Extract the (x, y) coordinate from the center of the cell holding the provided text.  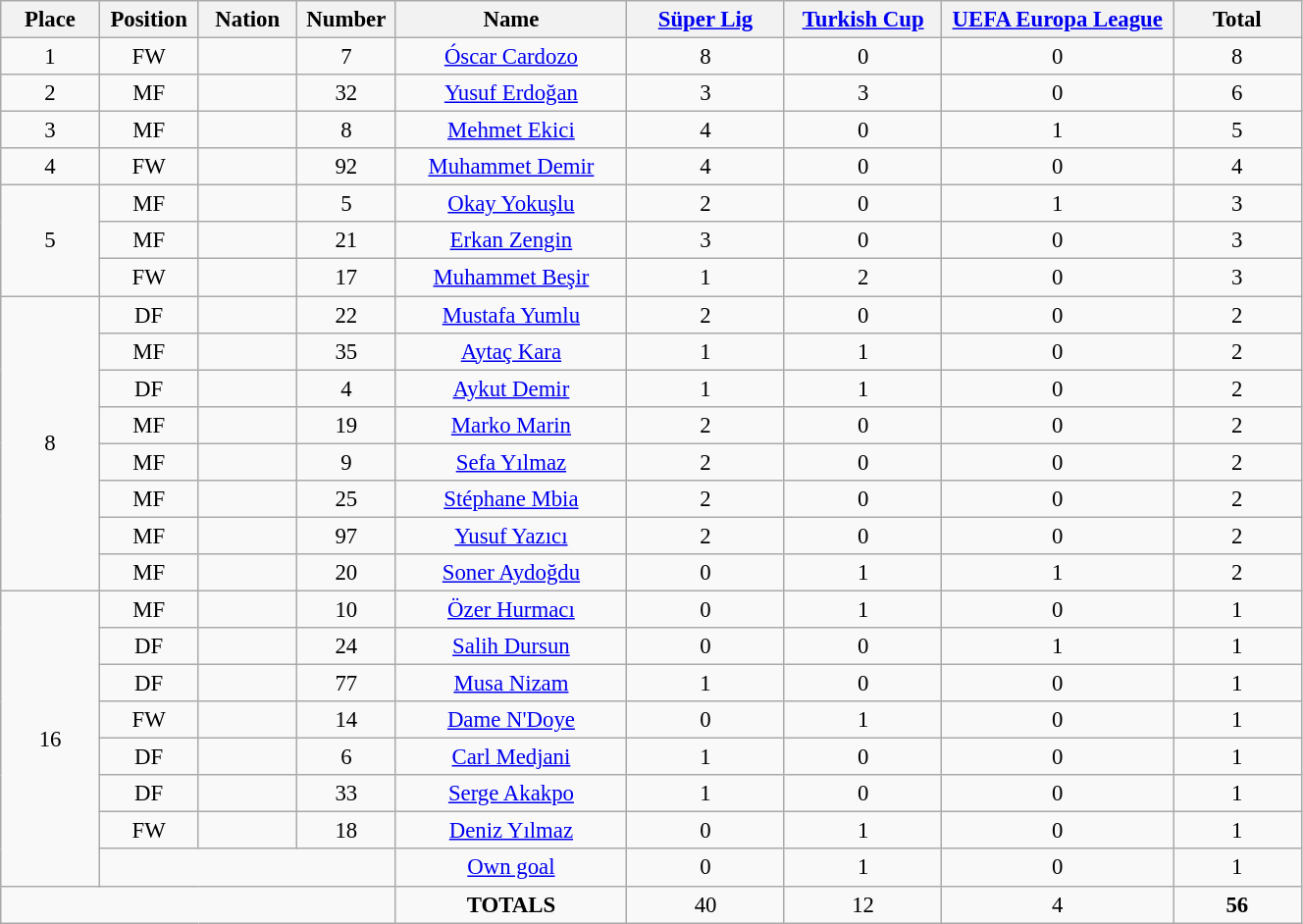
Place (51, 20)
Stéphane Mbia (511, 499)
16 (51, 738)
UEFA Europa League (1058, 20)
Marko Marin (511, 425)
Dame N'Doye (511, 720)
Musa Nizam (511, 684)
32 (347, 93)
Óscar Cardozo (511, 57)
Süper Lig (706, 20)
56 (1238, 904)
Position (149, 20)
19 (347, 425)
Sefa Yılmaz (511, 462)
40 (706, 904)
33 (347, 794)
12 (863, 904)
17 (347, 278)
Yusuf Erdoğan (511, 93)
9 (347, 462)
Name (511, 20)
77 (347, 684)
Soner Aydoğdu (511, 573)
Deniz Yılmaz (511, 831)
TOTALS (511, 904)
Number (347, 20)
35 (347, 351)
92 (347, 167)
Salih Dursun (511, 646)
Aytaç Kara (511, 351)
Yusuf Yazıcı (511, 536)
25 (347, 499)
14 (347, 720)
Nation (247, 20)
Mustafa Yumlu (511, 315)
22 (347, 315)
Own goal (511, 868)
Serge Akakpo (511, 794)
Mehmet Ekici (511, 130)
10 (347, 609)
97 (347, 536)
Carl Medjani (511, 757)
Muhammet Demir (511, 167)
Turkish Cup (863, 20)
Total (1238, 20)
7 (347, 57)
20 (347, 573)
Erkan Zengin (511, 240)
Özer Hurmacı (511, 609)
Okay Yokuşlu (511, 204)
21 (347, 240)
Aykut Demir (511, 388)
24 (347, 646)
Muhammet Beşir (511, 278)
18 (347, 831)
